For the text-containing cell, return its midpoint in [x, y] coordinate format. 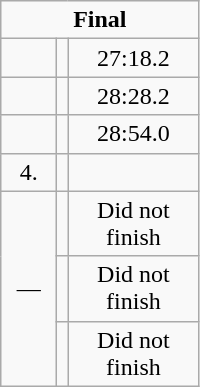
27:18.2 [134, 58]
28:28.2 [134, 96]
4. [29, 172]
28:54.0 [134, 134]
— [29, 288]
Final [100, 20]
